Output the (X, Y) coordinate of the center of the cell containing the given text.  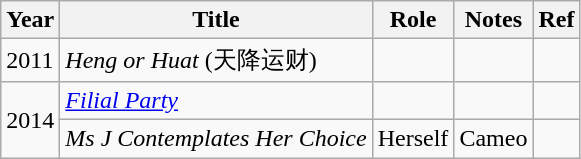
Year (30, 20)
Heng or Huat (天降运财) (216, 60)
Notes (494, 20)
2014 (30, 119)
Ms J Contemplates Her Choice (216, 138)
Role (413, 20)
Filial Party (216, 100)
Title (216, 20)
Herself (413, 138)
Cameo (494, 138)
2011 (30, 60)
Ref (556, 20)
